Extract the (x, y) coordinate from the center of the cell holding the provided text.  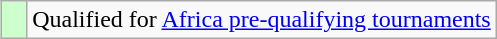
Qualified for Africa pre-qualifying tournaments (262, 20)
